Return the [x, y] coordinate for the center point of the cell that contains the specified text.  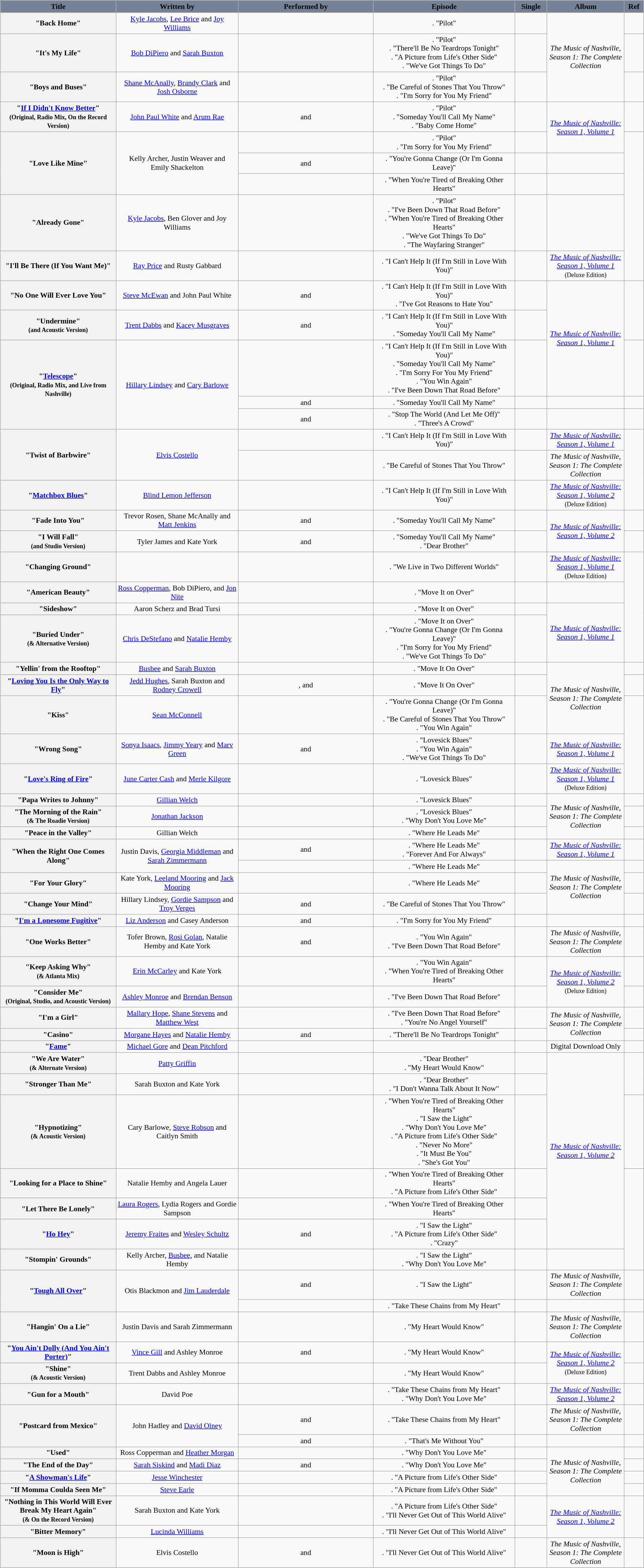
. "I Saw the Light" . "A Picture from Life's Other Side" . "Crazy" [444, 1234]
John Hadley and David Olney [177, 1426]
"Wrong Song" [58, 749]
"It's My Life" [58, 53]
. "When You're Tired of Breaking Other Hearts" . "A Picture from Life's Other Side" [444, 1183]
. "You're Gonna Change (Or I'm Gonna Leave)" [444, 163]
. "You Win Again" . "When You're Tired of Breaking Other Hearts" [444, 971]
Natalie Hemby and Angela Lauer [177, 1183]
Ref [634, 7]
"When the Right One Comes Along" [58, 856]
Kate York, Leeland Mooring and Jack Mooring [177, 883]
"Boys and Buses" [58, 87]
"Ho Hey" [58, 1234]
Digital Download Only [586, 1047]
"You Ain't Dolly (And You Ain't Porter)" [58, 1352]
"Casino" [58, 1035]
Kelly Archer, Busbee, and Natalie Hemby [177, 1259]
. "Pilot" . "Someday You'll Call My Name" . "Baby Come Home" [444, 117]
Ross Copperman and Heather Morgan [177, 1453]
Otis Blackmon and Jim Lauderdale [177, 1291]
. "Pilot" [444, 23]
"If Momma Coulda Seen Me" [58, 1490]
"American Beauty" [58, 593]
. "Stop The World (And Let Me Off)" . "Three's A Crowd" [444, 419]
Kyle Jacobs, Lee Brice and Joy Williams [177, 23]
Sarah Siskind and Madi Diaz [177, 1465]
Liz Anderson and Casey Anderson [177, 921]
"Nothing in This World Will Ever Break My Heart Again" (& On the Record Version) [58, 1511]
"Moon is High" [58, 1553]
"Loving You Is the Only Way to Fly" [58, 685]
Episode [444, 7]
Written by [177, 7]
"I'm a Lonesome Fugitive" [58, 921]
Steve Earle [177, 1490]
"Yellin' from the Rooftop" [58, 669]
. "There'll Be No Teardrops Tonight" [444, 1035]
. "Lovesick Blues" . "Why Don't You Love Me" [444, 817]
Ashley Monroe and Brendan Benson [177, 997]
Laura Rogers, Lydia Rogers and Gordie Sampson [177, 1208]
Tyler James and Kate York [177, 542]
. "We Live in Two Different Worlds" [444, 567]
"The End of the Day" [58, 1465]
"Sideshow" [58, 609]
Chris DeStefano and Natalie Hemby [177, 639]
"Stronger Than Me" [58, 1084]
"We Are Water" (& Alternate Version) [58, 1063]
Ray Price and Rusty Gabbard [177, 266]
"Let There Be Lonely" [58, 1208]
"No One Will Ever Love You" [58, 296]
Steve McEwan and John Paul White [177, 296]
. "That's Me Without You" [444, 1441]
. "Pilot" . "I've Been Down That Road Before" . "When You're Tired of Breaking Other Hearts" . "We've Got Things To Do" . "The Wayfaring Stranger" [444, 223]
Hillary Lindsey and Cary Barlowe [177, 385]
Trevor Rosen, Shane McAnally and Matt Jenkins [177, 520]
. "Pilot" . "Be Careful of Stones That You Throw" . "I'm Sorry for You My Friend" [444, 87]
Erin McCarley and Kate York [177, 971]
. "A Picture from Life's Other Side" . "I'll Never Get Out of This World Alive" [444, 1511]
"Fade Into You" [58, 520]
"Matchbox Blues" [58, 495]
"Undermine" (and Acoustic Version) [58, 325]
"The Morning of the Rain" (& The Roadie Version) [58, 817]
"Consider Me" (Original, Studio, and Acoustic Version) [58, 997]
"Kiss" [58, 715]
. "I Can't Help It (If I'm Still in Love With You)" . "I've Got Reasons to Hate You" [444, 296]
Michael Gore and Dean Pitchford [177, 1047]
"Already Gone" [58, 223]
Aaron Scherz and Brad Tursi [177, 609]
. "I Saw the Light" . "Why Don't You Love Me" [444, 1259]
"I'm a Girl" [58, 1018]
Jedd Hughes, Sarah Buxton and Rodney Crowell [177, 685]
. "I've Been Down That Road Before" . "You're No Angel Yourself" [444, 1018]
Performed by [306, 7]
. "You're Gonna Change (Or I'm Gonna Leave)" . "Be Careful of Stones That You Throw" . "You Win Again" [444, 715]
"Love's Ring of Fire" [58, 779]
Kelly Archer, Justin Weaver and Emily Shackelton [177, 163]
Shane McAnally, Brandy Clark and Josh Osborne [177, 87]
"Keep Asking Why" (& Atlanta Mix) [58, 971]
. "Pilot" . "I'm Sorry for You My Friend" [444, 142]
"Fame" [58, 1047]
Trent Dabbs and Ashley Monroe [177, 1373]
Jonathan Jackson [177, 817]
June Carter Cash and Merle Kilgore [177, 779]
. "Where He Leads Me" . "Forever And For Always" [444, 850]
David Poe [177, 1394]
Lucinda Williams [177, 1532]
Mallary Hope, Shane Stevens and Matthew West [177, 1018]
"Telescope" (Original, Radio Mix, and Live from Nashville) [58, 385]
"Postcard from Mexico" [58, 1426]
"I'll Be There (If You Want Me)" [58, 266]
"For Your Glory" [58, 883]
Hillary Lindsey, Gordie Sampson and Troy Verges [177, 904]
Jesse Winchester [177, 1478]
Ross Copperman, Bob DiPiero, and Jon Nite [177, 593]
Jeremy Fraites and Wesley Schultz [177, 1234]
"Change Your Mind" [58, 904]
"Hangin' On a Lie" [58, 1327]
Trent Dabbs and Kacey Musgraves [177, 325]
. "I Saw the Light" [444, 1285]
"Shine" (& Acoustic Version) [58, 1373]
Tofer Brown, Rosi Golan, Natalie Hemby and Kate York [177, 942]
Title [58, 7]
Patty Griffin [177, 1063]
"Hypnotizing" (& Acoustic Version) [58, 1131]
Single [531, 7]
"Peace in the Valley" [58, 833]
. "Pilot" . "There'll Be No Teardrops Tonight" . "A Picture from Life's Other Side" . "We've Got Things To Do" [444, 53]
"Tough All Over" [58, 1291]
Blind Lemon Jefferson [177, 495]
"Buried Under" (& Alternative Version) [58, 639]
Album [586, 7]
Bob DiPiero and Sarah Buxton [177, 53]
"Papa Writes to Johnny" [58, 800]
"Love Like Mine" [58, 163]
, and [306, 685]
"A Showman's Life" [58, 1478]
Sean McConnell [177, 715]
Vince Gill and Ashley Monroe [177, 1352]
"Stompin' Grounds" [58, 1259]
Cary Barlowe, Steve Robson and Caitlyn Smith [177, 1131]
Sonya Isaacs, Jimmy Yeary and Marv Green [177, 749]
. "I Can't Help It (If I'm Still in Love With You)" . "Someday You'll Call My Name" [444, 325]
"I Will Fall" (and Studio Version) [58, 542]
. "Someday You'll Call My Name" . "Dear Brother" [444, 542]
. "Take These Chains from My Heart" . "Why Don't You Love Me" [444, 1394]
"Bitter Memory" [58, 1532]
Justin Davis, Georgia Middleman and Sarah Zimmermann [177, 856]
Justin Davis and Sarah Zimmermann [177, 1327]
John Paul White and Arum Rae [177, 117]
. "Lovesick Blues" . "You Win Again" . "We've Got Things To Do" [444, 749]
. "Move It on Over" . "You're Gonna Change (Or I'm Gonna Leave)" . "I'm Sorry for You My Friend" . "We've Got Things To Do" [444, 639]
. "I'm Sorry for You My Friend" [444, 921]
"Back Home" [58, 23]
Morgane Hayes and Natalie Hemby [177, 1035]
. "You Win Again" . "I've Been Down That Road Before" [444, 942]
"Changing Ground" [58, 567]
"Used" [58, 1453]
"If I Didn't Know Better" (Original, Radio Mix, On the Record Version) [58, 117]
. "Dear Brother" . "I Don't Wanna Talk About It Now" [444, 1084]
"Gun for a Mouth" [58, 1394]
. "Dear Brother" . "My Heart Would Know" [444, 1063]
Busbee and Sarah Buxton [177, 669]
"One Works Better" [58, 942]
"Twist of Barbwire" [58, 455]
. "I've Been Down That Road Before" [444, 997]
Kyle Jacobs, Ben Glover and Joy Williams [177, 223]
"Looking for a Place to Shine" [58, 1183]
